Determine the [X, Y] coordinate at the center of the cell enclosing the given text.  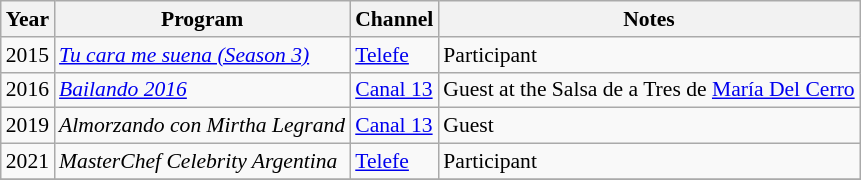
Program [202, 19]
2019 [28, 126]
Bailando 2016 [202, 90]
2016 [28, 90]
Channel [394, 19]
Almorzando con Mirtha Legrand [202, 126]
Guest [648, 126]
Year [28, 19]
Guest at the Salsa de a Tres de María Del Cerro [648, 90]
Notes [648, 19]
2015 [28, 55]
Tu cara me suena (Season 3) [202, 55]
MasterChef Celebrity Argentina [202, 162]
2021 [28, 162]
